From the cell containing the given text, extract its center point as [X, Y] coordinate. 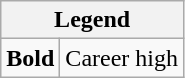
Bold [30, 58]
Career high [122, 58]
Legend [92, 20]
